Provide the [x, y] coordinate of the cell's center where the given text is located.  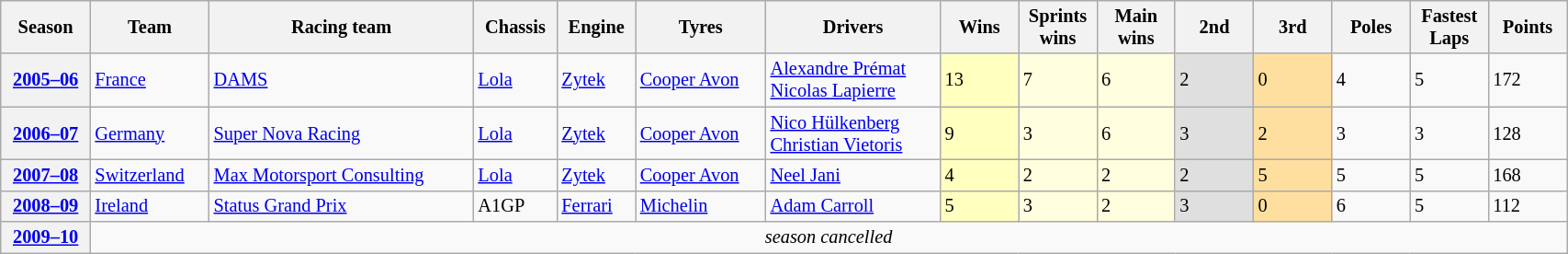
Racing team [342, 27]
Drivers [853, 27]
Super Nova Racing [342, 133]
172 [1527, 80]
France [151, 80]
Alexandre PrématNicolas Lapierre [853, 80]
DAMS [342, 80]
FastestLaps [1450, 27]
Germany [151, 133]
168 [1527, 175]
Ferrari [595, 206]
2008–09 [46, 206]
2nd [1214, 27]
7 [1058, 80]
Points [1527, 27]
season cancelled [829, 237]
Ireland [151, 206]
2009–10 [46, 237]
Sprintswins [1058, 27]
Poles [1371, 27]
Adam Carroll [853, 206]
Chassis [514, 27]
3rd [1293, 27]
Nico HülkenbergChristian Vietoris [853, 133]
Team [151, 27]
Status Grand Prix [342, 206]
13 [979, 80]
A1GP [514, 206]
Engine [595, 27]
112 [1527, 206]
2007–08 [46, 175]
Season [46, 27]
Tyres [701, 27]
Michelin [701, 206]
128 [1527, 133]
Neel Jani [853, 175]
2005–06 [46, 80]
Switzerland [151, 175]
Mainwins [1135, 27]
9 [979, 133]
2006–07 [46, 133]
Max Motorsport Consulting [342, 175]
Wins [979, 27]
